Search for the cell housing the specified text and yield its [x, y] center coordinate. 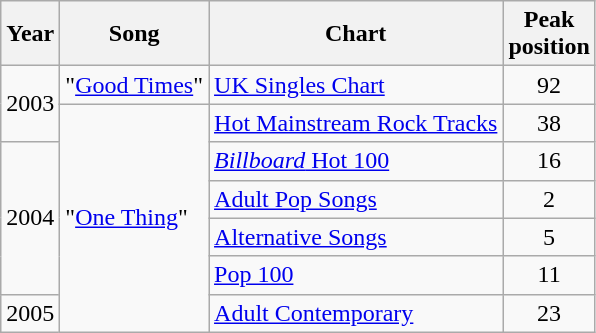
UK Singles Chart [356, 85]
Year [30, 34]
Adult Pop Songs [356, 199]
2004 [30, 218]
Hot Mainstream Rock Tracks [356, 123]
Billboard Hot 100 [356, 161]
2003 [30, 104]
Pop 100 [356, 275]
5 [549, 237]
Song [134, 34]
16 [549, 161]
92 [549, 85]
11 [549, 275]
23 [549, 313]
Peakposition [549, 34]
38 [549, 123]
2 [549, 199]
2005 [30, 313]
Chart [356, 34]
"Good Times" [134, 85]
Adult Contemporary [356, 313]
"One Thing" [134, 218]
Alternative Songs [356, 237]
